Capture the cell that displays the provided text and extract its [X, Y] central coordinate. 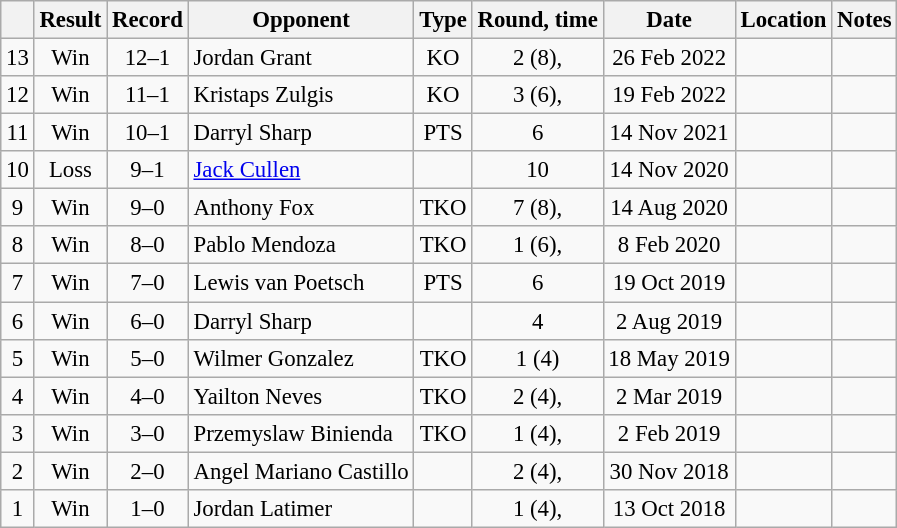
Anthony Fox [301, 208]
19 Oct 2019 [669, 283]
6–0 [148, 321]
Record [148, 20]
Opponent [301, 20]
7 (8), [538, 208]
19 Feb 2022 [669, 95]
9 [18, 208]
Location [784, 20]
30 Nov 2018 [669, 471]
9–0 [148, 208]
Loss [70, 170]
2–0 [148, 471]
1 (6), [538, 245]
4–0 [148, 396]
Yailton Neves [301, 396]
7–0 [148, 283]
3–0 [148, 433]
Jordan Latimer [301, 509]
2 (8), [538, 58]
13 [18, 58]
10–1 [148, 133]
1 (4) [538, 358]
9–1 [148, 170]
12 [18, 95]
14 Nov 2020 [669, 170]
18 May 2019 [669, 358]
Round, time [538, 20]
8–0 [148, 245]
1–0 [148, 509]
8 [18, 245]
14 Nov 2021 [669, 133]
13 Oct 2018 [669, 509]
Kristaps Zulgis [301, 95]
Notes [864, 20]
Date [669, 20]
Angel Mariano Castillo [301, 471]
Jack Cullen [301, 170]
11 [18, 133]
3 (6), [538, 95]
5 [18, 358]
Jordan Grant [301, 58]
2 Aug 2019 [669, 321]
8 Feb 2020 [669, 245]
3 [18, 433]
26 Feb 2022 [669, 58]
Przemyslaw Binienda [301, 433]
5–0 [148, 358]
7 [18, 283]
Lewis van Poetsch [301, 283]
12–1 [148, 58]
Type [443, 20]
2 Feb 2019 [669, 433]
2 Mar 2019 [669, 396]
1 [18, 509]
Wilmer Gonzalez [301, 358]
Pablo Mendoza [301, 245]
14 Aug 2020 [669, 208]
Result [70, 20]
11–1 [148, 95]
2 [18, 471]
